For the text-containing cell, return its midpoint in [x, y] coordinate format. 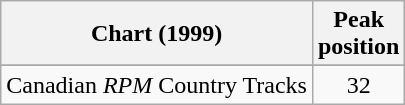
32 [358, 85]
Peakposition [358, 34]
Chart (1999) [157, 34]
Canadian RPM Country Tracks [157, 85]
